Scan for the cell matching the given text and deliver its (x, y) coordinate at center. 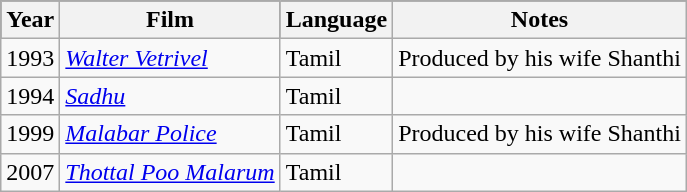
Film (170, 20)
1999 (30, 134)
Thottal Poo Malarum (170, 172)
Language (336, 20)
Sadhu (170, 96)
1994 (30, 96)
Notes (540, 20)
1993 (30, 58)
Walter Vetrivel (170, 58)
Year (30, 20)
2007 (30, 172)
Malabar Police (170, 134)
